Search for the cell housing the specified text and yield its (X, Y) center coordinate. 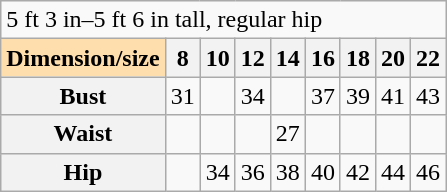
42 (358, 172)
14 (288, 58)
40 (322, 172)
39 (358, 96)
Waist (83, 134)
16 (322, 58)
Bust (83, 96)
18 (358, 58)
31 (182, 96)
37 (322, 96)
44 (394, 172)
43 (428, 96)
12 (252, 58)
20 (394, 58)
41 (394, 96)
10 (218, 58)
27 (288, 134)
38 (288, 172)
Dimension/size (83, 58)
8 (182, 58)
5 ft 3 in–5 ft 6 in tall, regular hip (224, 20)
36 (252, 172)
46 (428, 172)
Hip (83, 172)
22 (428, 58)
